From the cell containing the given text, extract its center point as (x, y) coordinate. 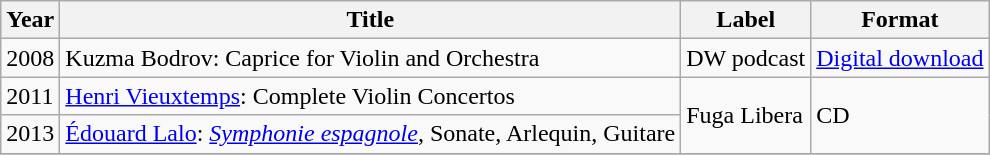
Label (746, 20)
2011 (30, 96)
2013 (30, 134)
CD (900, 115)
Format (900, 20)
Édouard Lalo: Symphonie espagnole, Sonate, Arlequin, Guitare (370, 134)
Year (30, 20)
DW podcast (746, 58)
2008 (30, 58)
Henri Vieuxtemps: Complete Violin Concertos (370, 96)
Kuzma Bodrov: Caprice for Violin and Orchestra (370, 58)
Title (370, 20)
Fuga Libera (746, 115)
Digital download (900, 58)
